Return [x, y] of the center of cell containing provided text 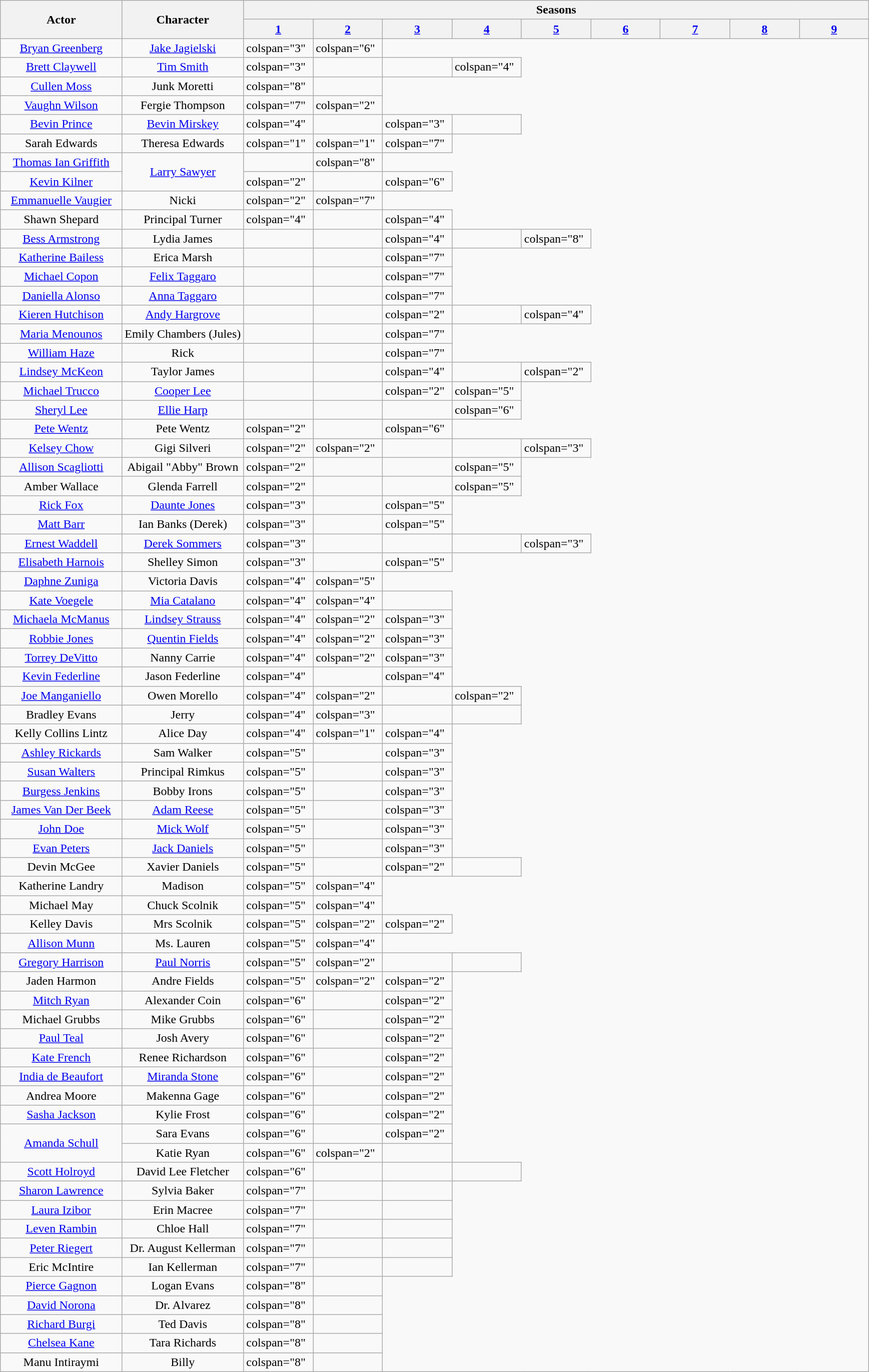
Chuck Scolnik [183, 905]
Scott Holroyd [61, 1172]
Andre Fields [183, 981]
Makenna Gage [183, 1095]
Mia Catalano [183, 600]
Kate French [61, 1057]
Jaden Harmon [61, 981]
Daphne Zuniga [61, 581]
Kelley Davis [61, 924]
Taylor James [183, 372]
Rick Fox [61, 505]
Daniella Alonso [61, 296]
Leven Rambin [61, 1229]
Actor [61, 20]
9 [834, 29]
Sam Walker [183, 753]
James Van Der Beek [61, 810]
Mick Wolf [183, 829]
Cooper Lee [183, 391]
Maria Menounos [61, 334]
Theresa Edwards [183, 143]
Seasons [556, 10]
Pierce Gagnon [61, 1286]
Nicki [183, 200]
6 [625, 29]
Tim Smith [183, 67]
Joe Manganiello [61, 696]
Katherine Landry [61, 886]
Manu Intiraymi [61, 1362]
Paul Teal [61, 1038]
Daunte Jones [183, 505]
Ms. Lauren [183, 943]
Renee Richardson [183, 1057]
Susan Walters [61, 772]
John Doe [61, 829]
Erica Marsh [183, 258]
Victoria Davis [183, 581]
Katie Ryan [183, 1152]
Lindsey Strauss [183, 619]
Jack Daniels [183, 848]
Emily Chambers (Jules) [183, 334]
Robbie Jones [61, 638]
Katherine Bailess [61, 258]
Kevin Federline [61, 676]
Owen Morello [183, 696]
8 [764, 29]
Fergie Thompson [183, 105]
Shelley Simon [183, 562]
Sylvia Baker [183, 1191]
Elisabeth Harnois [61, 562]
Dr. August Kellerman [183, 1248]
Xavier Daniels [183, 867]
Adam Reese [183, 810]
Devin McGee [61, 867]
2 [348, 29]
Gregory Harrison [61, 962]
Rick [183, 353]
Kate Voegele [61, 600]
Alexander Coin [183, 1000]
Bess Armstrong [61, 239]
Junk Moretti [183, 86]
Kylie Frost [183, 1114]
Amanda Schull [61, 1143]
Abigail "Abby" Brown [183, 467]
Madison [183, 886]
Mike Grubbs [183, 1019]
Vaughn Wilson [61, 105]
Mrs Scolnik [183, 924]
Jake Jagielski [183, 48]
1 [278, 29]
Jason Federline [183, 676]
Bradley Evans [61, 715]
David Lee Fletcher [183, 1172]
Chelsea Kane [61, 1343]
Torrey DeVitto [61, 657]
Mitch Ryan [61, 1000]
Ian Kellerman [183, 1267]
Richard Burgi [61, 1324]
Logan Evans [183, 1286]
Ellie Harp [183, 410]
Ian Banks (Derek) [183, 524]
Paul Norris [183, 962]
Emmanuelle Vaugier [61, 200]
Ted Davis [183, 1324]
Josh Avery [183, 1038]
4 [486, 29]
Lydia James [183, 239]
Brett Claywell [61, 67]
Eric McIntire [61, 1267]
Principal Turner [183, 219]
Gigi Silveri [183, 448]
Sharon Lawrence [61, 1191]
Nanny Carrie [183, 657]
Glenda Farrell [183, 486]
Ernest Waddell [61, 543]
Ashley Rickards [61, 753]
Laura Izibor [61, 1210]
Tara Richards [183, 1343]
Sara Evans [183, 1133]
Andy Hargrove [183, 315]
Principal Rimkus [183, 772]
Larry Sawyer [183, 172]
Anna Taggaro [183, 296]
Sheryl Lee [61, 410]
Chloe Hall [183, 1229]
David Norona [61, 1305]
Erin Macree [183, 1210]
Burgess Jenkins [61, 791]
Bevin Prince [61, 124]
Matt Barr [61, 524]
Alice Day [183, 734]
Dr. Alvarez [183, 1305]
Kelly Collins Lintz [61, 734]
7 [695, 29]
Billy [183, 1362]
Evan Peters [61, 848]
Sarah Edwards [61, 143]
Jerry [183, 715]
Kieren Hutchison [61, 315]
3 [417, 29]
Michaela McManus [61, 619]
Derek Sommers [183, 543]
Bryan Greenberg [61, 48]
Quentin Fields [183, 638]
Peter Riegert [61, 1248]
Allison Scagliotti [61, 467]
Bobby Irons [183, 791]
Felix Taggaro [183, 277]
William Haze [61, 353]
Allison Munn [61, 943]
Thomas Ian Griffith [61, 162]
Miranda Stone [183, 1076]
Michael May [61, 905]
Lindsey McKeon [61, 372]
5 [556, 29]
Bevin Mirskey [183, 124]
Kevin Kilner [61, 181]
Shawn Shepard [61, 219]
Michael Grubbs [61, 1019]
Cullen Moss [61, 86]
Michael Copon [61, 277]
Kelsey Chow [61, 448]
Michael Trucco [61, 391]
Character [183, 20]
Andrea Moore [61, 1095]
Sasha Jackson [61, 1114]
Amber Wallace [61, 486]
India de Beaufort [61, 1076]
